Extract the [X, Y] coordinate from the center of the cell holding the provided text.  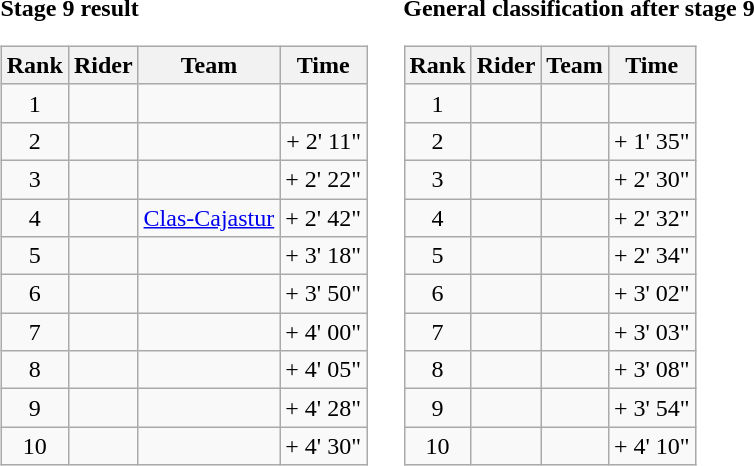
+ 4' 10" [652, 446]
+ 2' 42" [324, 217]
+ 1' 35" [652, 141]
Clas-Cajastur [209, 217]
+ 3' 18" [324, 256]
+ 2' 22" [324, 179]
+ 2' 32" [652, 217]
+ 2' 11" [324, 141]
+ 4' 00" [324, 332]
+ 3' 02" [652, 294]
+ 3' 54" [652, 408]
+ 4' 28" [324, 408]
+ 4' 30" [324, 446]
+ 3' 50" [324, 294]
+ 2' 30" [652, 179]
+ 4' 05" [324, 370]
+ 3' 03" [652, 332]
+ 2' 34" [652, 256]
+ 3' 08" [652, 370]
